Search for the cell housing the specified text and yield its [x, y] center coordinate. 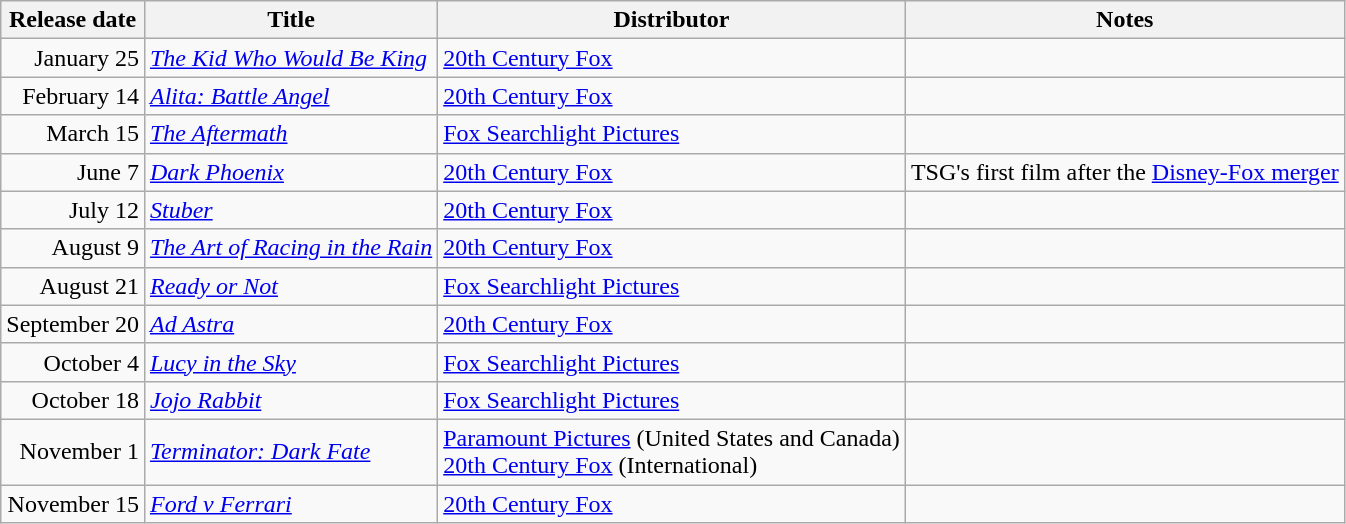
January 25 [73, 58]
September 20 [73, 324]
TSG's first film after the Disney-Fox merger [1124, 172]
August 9 [73, 248]
Alita: Battle Angel [290, 96]
The Aftermath [290, 134]
Title [290, 20]
Distributor [672, 20]
Notes [1124, 20]
November 15 [73, 503]
Release date [73, 20]
Dark Phoenix [290, 172]
The Kid Who Would Be King [290, 58]
Paramount Pictures (United States and Canada)20th Century Fox (International) [672, 452]
June 7 [73, 172]
Jojo Rabbit [290, 400]
Ad Astra [290, 324]
March 15 [73, 134]
Terminator: Dark Fate [290, 452]
August 21 [73, 286]
February 14 [73, 96]
The Art of Racing in the Rain [290, 248]
Ford v Ferrari [290, 503]
October 4 [73, 362]
November 1 [73, 452]
Stuber [290, 210]
Ready or Not [290, 286]
October 18 [73, 400]
July 12 [73, 210]
Lucy in the Sky [290, 362]
